Extract the (x, y) coordinate from the center of the cell holding the provided text.  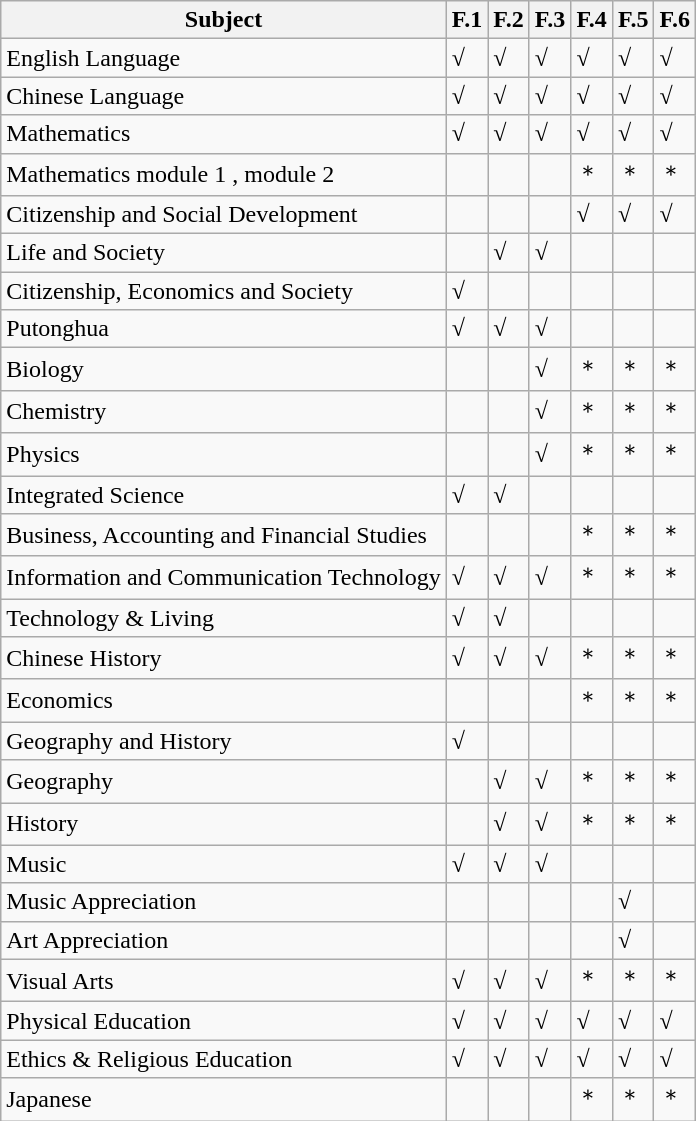
Economics (224, 700)
Integrated Science (224, 495)
F.4 (592, 20)
Visual Arts (224, 980)
English Language (224, 58)
F.1 (467, 20)
Technology & Living (224, 618)
Citizenship and Social Development (224, 215)
Putonghua (224, 329)
Japanese (224, 1100)
Physical Education (224, 1021)
F.3 (550, 20)
Geography (224, 782)
Physics (224, 454)
Subject (224, 20)
Music Appreciation (224, 902)
History (224, 824)
Art Appreciation (224, 940)
Music (224, 864)
F.2 (509, 20)
Chemistry (224, 412)
Geography and History (224, 741)
F.5 (633, 20)
Citizenship, Economics and Society (224, 291)
Chinese History (224, 658)
F.6 (675, 20)
Biology (224, 370)
Mathematics module 1 , module 2 (224, 174)
Mathematics (224, 134)
Business, Accounting and Financial Studies (224, 536)
Information and Communication Technology (224, 578)
Life and Society (224, 253)
Chinese Language (224, 96)
Ethics & Religious Education (224, 1059)
